Output the [x, y] coordinate of the center of the cell containing the given text.  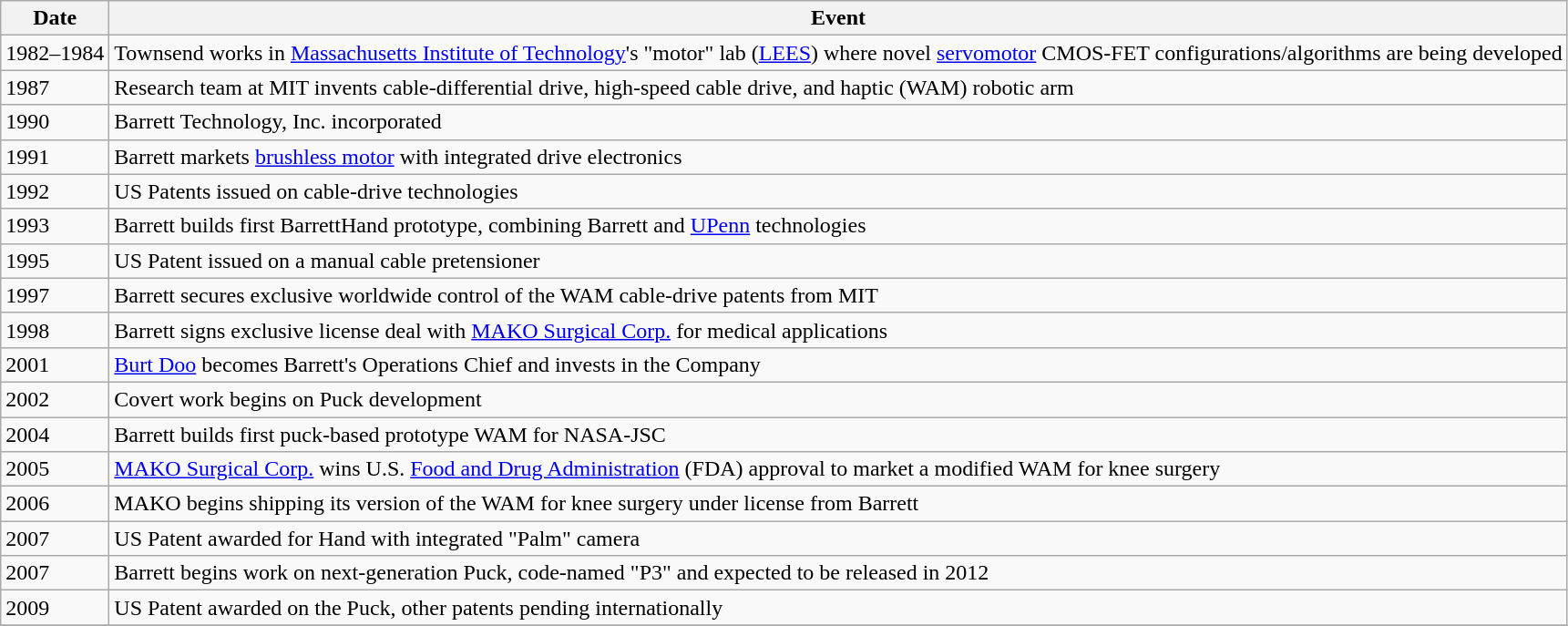
1993 [55, 226]
US Patent awarded on the Puck, other patents pending internationally [838, 608]
Barrett builds first puck-based prototype WAM for NASA-JSC [838, 435]
1987 [55, 87]
Covert work begins on Puck development [838, 399]
MAKO begins shipping its version of the WAM for knee surgery under license from Barrett [838, 504]
1997 [55, 295]
1992 [55, 191]
Barrett secures exclusive worldwide control of the WAM cable-drive patents from MIT [838, 295]
2004 [55, 435]
Barrett begins work on next-generation Puck, code-named "P3" and expected to be released in 2012 [838, 573]
Research team at MIT invents cable-differential drive, high-speed cable drive, and haptic (WAM) robotic arm [838, 87]
Barrett signs exclusive license deal with MAKO Surgical Corp. for medical applications [838, 330]
US Patent issued on a manual cable pretensioner [838, 261]
1991 [55, 157]
MAKO Surgical Corp. wins U.S. Food and Drug Administration (FDA) approval to market a modified WAM for knee surgery [838, 469]
1995 [55, 261]
Burt Doo becomes Barrett's Operations Chief and invests in the Company [838, 364]
Date [55, 18]
1998 [55, 330]
1990 [55, 122]
US Patents issued on cable-drive technologies [838, 191]
1982–1984 [55, 53]
2001 [55, 364]
2009 [55, 608]
Barrett markets brushless motor with integrated drive electronics [838, 157]
US Patent awarded for Hand with integrated "Palm" camera [838, 539]
Barrett builds first BarrettHand prototype, combining Barrett and UPenn technologies [838, 226]
2002 [55, 399]
2005 [55, 469]
Barrett Technology, Inc. incorporated [838, 122]
Event [838, 18]
2006 [55, 504]
